Output the [X, Y] coordinate of the center of the cell containing the given text.  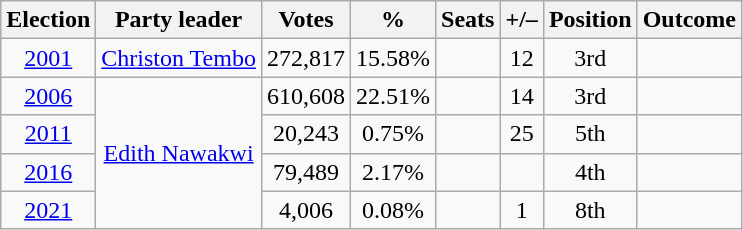
610,608 [306, 96]
2001 [48, 58]
Outcome [689, 20]
0.08% [392, 210]
Party leader [179, 20]
1 [522, 210]
% [392, 20]
+/– [522, 20]
14 [522, 96]
4th [590, 172]
22.51% [392, 96]
4,006 [306, 210]
Position [590, 20]
0.75% [392, 134]
8th [590, 210]
20,243 [306, 134]
5th [590, 134]
Election [48, 20]
Edith Nawakwi [179, 153]
2011 [48, 134]
12 [522, 58]
2.17% [392, 172]
Votes [306, 20]
79,489 [306, 172]
2006 [48, 96]
Christon Tembo [179, 58]
25 [522, 134]
2021 [48, 210]
Seats [468, 20]
2016 [48, 172]
15.58% [392, 58]
272,817 [306, 58]
